From the cell containing the given text, extract its center point as (X, Y) coordinate. 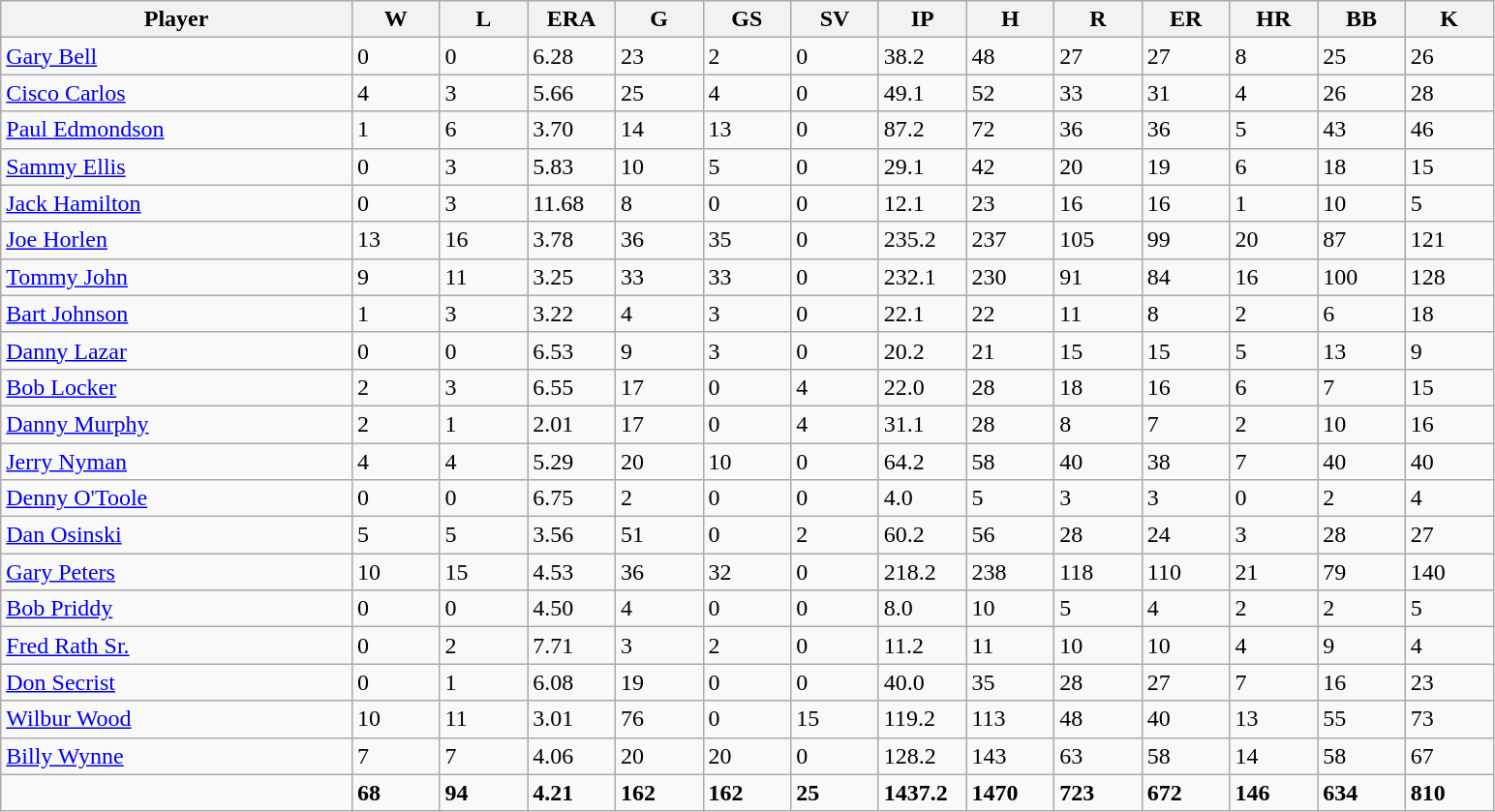
11.68 (571, 203)
Bob Priddy (176, 609)
40.0 (922, 682)
1437.2 (922, 793)
68 (395, 793)
110 (1185, 572)
IP (922, 19)
Fred Rath Sr. (176, 646)
22 (1011, 314)
K (1449, 19)
128 (1449, 277)
Danny Lazar (176, 350)
Sammy Ellis (176, 166)
235.2 (922, 240)
2.01 (571, 424)
7.71 (571, 646)
4.53 (571, 572)
91 (1098, 277)
5.29 (571, 462)
1470 (1011, 793)
87 (1361, 240)
230 (1011, 277)
99 (1185, 240)
3.56 (571, 535)
Tommy John (176, 277)
6.53 (571, 350)
232.1 (922, 277)
Denny O'Toole (176, 498)
Bob Locker (176, 387)
8.0 (922, 609)
72 (1011, 130)
56 (1011, 535)
6.55 (571, 387)
3.78 (571, 240)
238 (1011, 572)
Don Secrist (176, 682)
3.70 (571, 130)
Bart Johnson (176, 314)
634 (1361, 793)
52 (1011, 93)
Jerry Nyman (176, 462)
Jack Hamilton (176, 203)
121 (1449, 240)
BB (1361, 19)
Gary Peters (176, 572)
723 (1098, 793)
Cisco Carlos (176, 93)
H (1011, 19)
143 (1011, 756)
22.0 (922, 387)
38.2 (922, 56)
4.0 (922, 498)
29.1 (922, 166)
105 (1098, 240)
810 (1449, 793)
43 (1361, 130)
3.22 (571, 314)
L (484, 19)
87.2 (922, 130)
51 (658, 535)
5.66 (571, 93)
6.08 (571, 682)
W (395, 19)
60.2 (922, 535)
6.28 (571, 56)
128.2 (922, 756)
46 (1449, 130)
67 (1449, 756)
24 (1185, 535)
12.1 (922, 203)
76 (658, 719)
42 (1011, 166)
GS (747, 19)
4.50 (571, 609)
64.2 (922, 462)
55 (1361, 719)
G (658, 19)
Billy Wynne (176, 756)
6.75 (571, 498)
118 (1098, 572)
49.1 (922, 93)
146 (1274, 793)
ER (1185, 19)
SV (835, 19)
R (1098, 19)
73 (1449, 719)
Danny Murphy (176, 424)
84 (1185, 277)
HR (1274, 19)
100 (1361, 277)
22.1 (922, 314)
ERA (571, 19)
4.21 (571, 793)
38 (1185, 462)
5.83 (571, 166)
31 (1185, 93)
218.2 (922, 572)
79 (1361, 572)
94 (484, 793)
Paul Edmondson (176, 130)
140 (1449, 572)
20.2 (922, 350)
4.06 (571, 756)
119.2 (922, 719)
Joe Horlen (176, 240)
32 (747, 572)
3.01 (571, 719)
63 (1098, 756)
Player (176, 19)
3.25 (571, 277)
Dan Osinski (176, 535)
31.1 (922, 424)
672 (1185, 793)
237 (1011, 240)
11.2 (922, 646)
113 (1011, 719)
Gary Bell (176, 56)
Wilbur Wood (176, 719)
